Determine the (X, Y) coordinate at the center of the cell enclosing the given text.  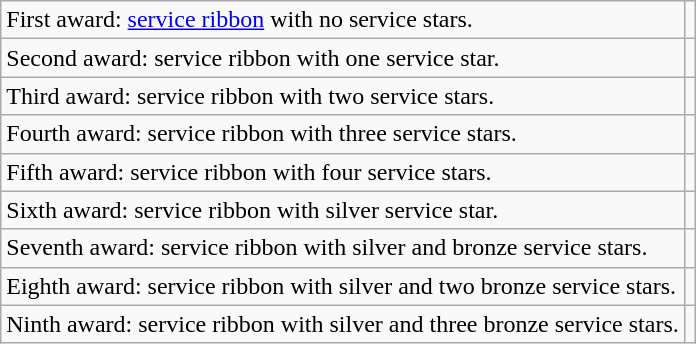
Second award: service ribbon with one service star. (343, 58)
Seventh award: service ribbon with silver and bronze service stars. (343, 248)
Third award: service ribbon with two service stars. (343, 96)
Sixth award: service ribbon with silver service star. (343, 210)
Eighth award: service ribbon with silver and two bronze service stars. (343, 286)
Fourth award: service ribbon with three service stars. (343, 134)
First award: service ribbon with no service stars. (343, 20)
Ninth award: service ribbon with silver and three bronze service stars. (343, 324)
Fifth award: service ribbon with four service stars. (343, 172)
